Find where the given text appears and provide that cell's center as (x, y) coordinate. 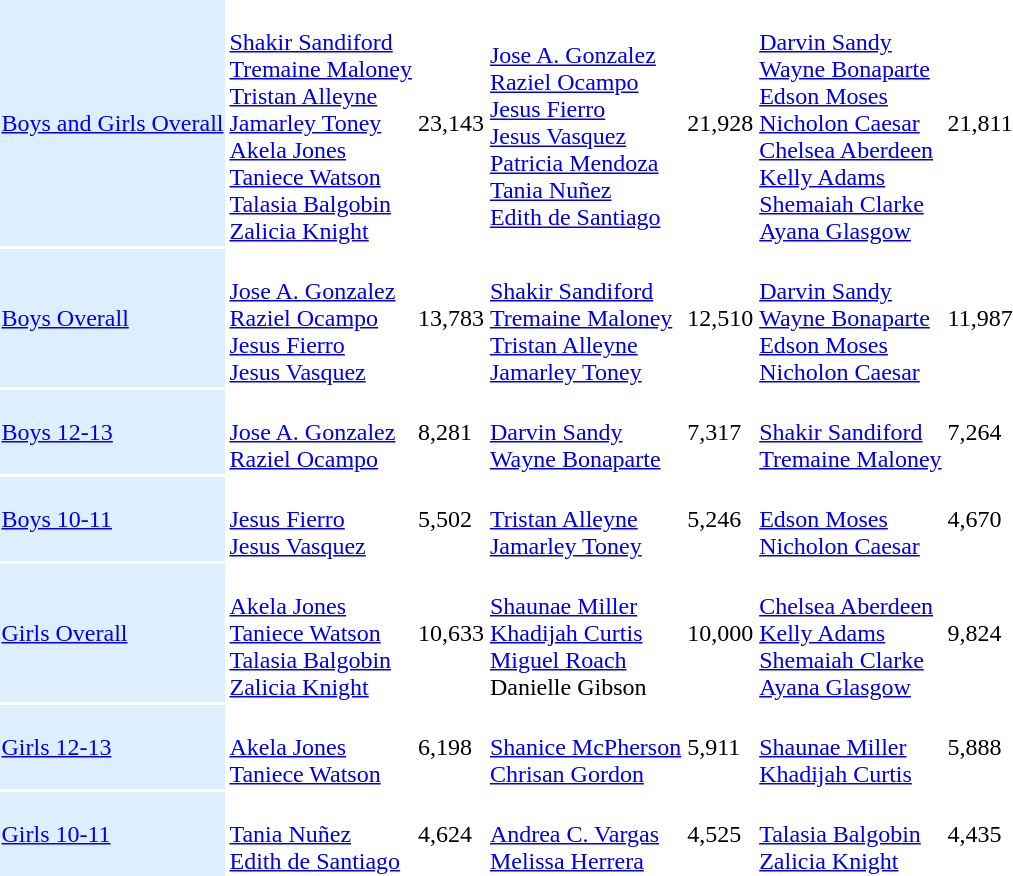
Darvin Sandy Wayne Bonaparte Edson Moses Nicholon Caesar Chelsea Aberdeen Kelly Adams Shemaiah Clarke Ayana Glasgow (850, 123)
Chelsea Aberdeen Kelly Adams Shemaiah Clarke Ayana Glasgow (850, 633)
Akela Jones Taniece Watson (320, 747)
Jose A. Gonzalez Raziel Ocampo Jesus Fierro Jesus VasquezPatricia Mendoza Tania Nuñez Edith de Santiago (585, 123)
Shaunae Miller Khadijah Curtis (850, 747)
Talasia Balgobin Zalicia Knight (850, 834)
5,246 (720, 519)
10,000 (720, 633)
7,317 (720, 432)
13,783 (450, 318)
Girls 12-13 (112, 747)
4,624 (450, 834)
Shakir Sandiford Tremaine Maloney Tristan Alleyne Jamarley Toney (585, 318)
5,911 (720, 747)
Edson Moses Nicholon Caesar (850, 519)
Boys Overall (112, 318)
21,928 (720, 123)
5,502 (450, 519)
Shakir Sandiford Tremaine Maloney (850, 432)
Boys 12-13 (112, 432)
23,143 (450, 123)
Boys and Girls Overall (112, 123)
Jose A. Gonzalez Raziel Ocampo Jesus Fierro Jesus Vasquez (320, 318)
Akela Jones Taniece Watson Talasia Balgobin Zalicia Knight (320, 633)
Tristan Alleyne Jamarley Toney (585, 519)
Darvin Sandy Wayne Bonaparte Edson Moses Nicholon Caesar (850, 318)
Girls Overall (112, 633)
12,510 (720, 318)
Shanice McPherson Chrisan Gordon (585, 747)
Shakir Sandiford Tremaine Maloney Tristan Alleyne Jamarley Toney Akela Jones Taniece Watson Talasia Balgobin Zalicia Knight (320, 123)
Tania Nuñez Edith de Santiago (320, 834)
8,281 (450, 432)
10,633 (450, 633)
Jose A. Gonzalez Raziel Ocampo (320, 432)
6,198 (450, 747)
Girls 10-11 (112, 834)
Darvin Sandy Wayne Bonaparte (585, 432)
Jesus Fierro Jesus Vasquez (320, 519)
Boys 10-11 (112, 519)
Shaunae Miller Khadijah Curtis Miguel Roach Danielle Gibson (585, 633)
Andrea C. Vargas Melissa Herrera (585, 834)
4,525 (720, 834)
